Determine the [x, y] coordinate at the center of the cell enclosing the given text.  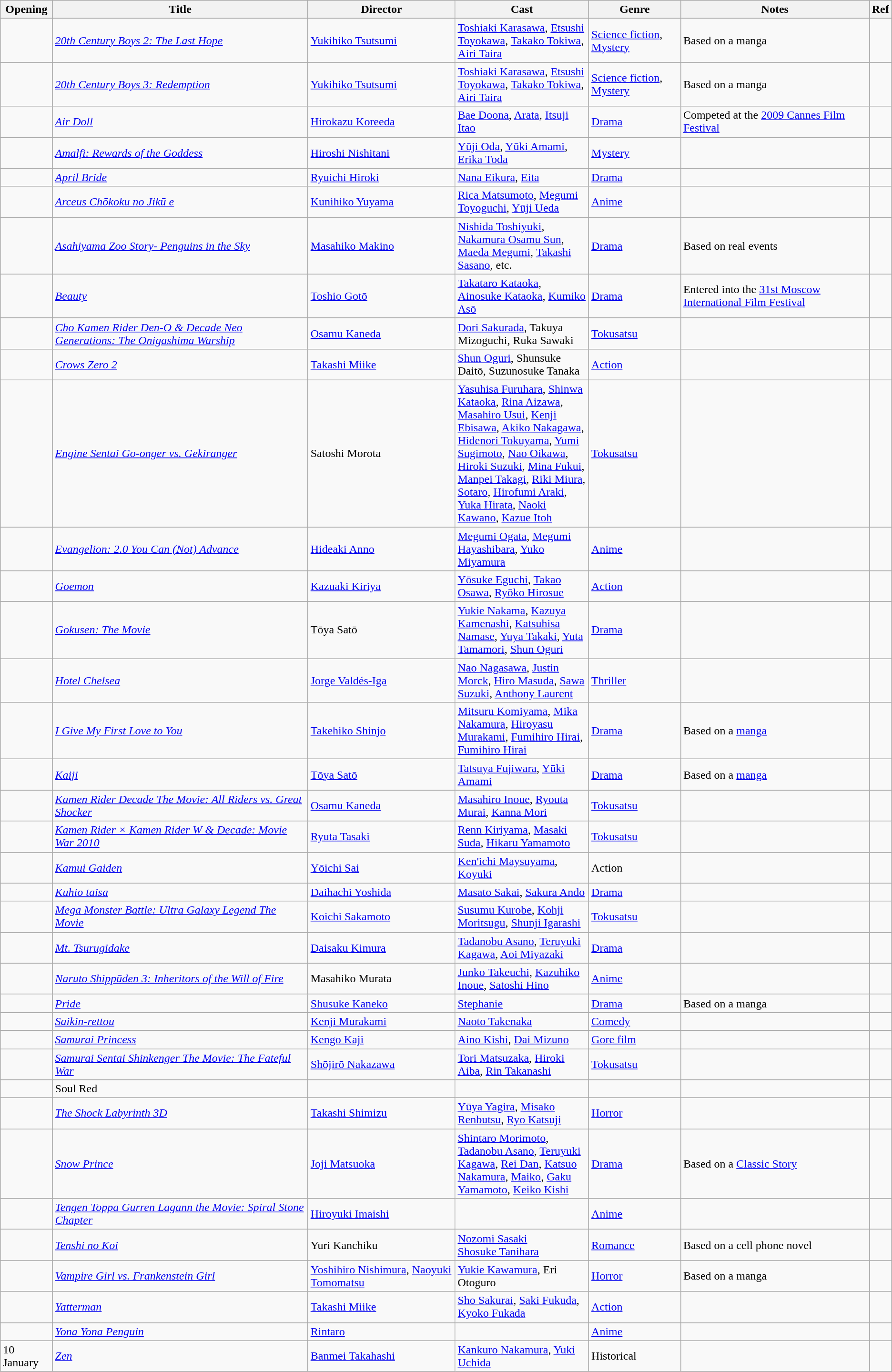
Sho Sakurai, Saki Fukuda, Kyoko Fukada [522, 1307]
Rintaro [381, 1331]
Yukie Kawamura, Eri Otoguro [522, 1276]
Goemon [180, 586]
Nozomi SasakiShosuke Tanihara [522, 1245]
Dori Sakurada, Takuya Mizoguchi, Ruka Sawaki [522, 334]
Joji Matsuoka [381, 1164]
Arceus Chōkoku no Jikū e [180, 202]
Tatsuya Fujiwara, Yūki Amami [522, 775]
Susumu Kurobe, Kohji Moritsugu, Shunji Igarashi [522, 917]
Masahiko Makino [381, 246]
April Bride [180, 177]
Yōsuke Eguchi, Takao Osawa, Ryōko Hirosue [522, 586]
Yoshihiro Nishimura, Naoyuki Tomomatsu [381, 1276]
Shusuke Kaneko [381, 1003]
Kamen Rider × Kamen Rider W & Decade: Movie War 2010 [180, 837]
Shintaro Morimoto, Tadanobu Asano, Teruyuki Kagawa, Rei Dan, Katsuo Nakamura, Maiko, Gaku Yamamoto, Keiko Kishi [522, 1164]
Opening [27, 10]
Kuhio taisa [180, 892]
10 January [27, 1356]
Toshio Gotō [381, 296]
Kunihiko Yuyama [381, 202]
Tenshi no Koi [180, 1245]
Romance [635, 1245]
Takehiko Shinjo [381, 731]
Title [180, 10]
Hiroshi Nishitani [381, 152]
Ryuichi Hiroki [381, 177]
Daihachi Yoshida [381, 892]
Nana Eikura, Eita [522, 177]
Tadanobu Asano, Teruyuki Kagawa, Aoi Miyazaki [522, 947]
Genre [635, 10]
Mega Monster Battle: Ultra Galaxy Legend The Movie [180, 917]
Kazuaki Kiriya [381, 586]
Daisaku Kimura [381, 947]
Vampire Girl vs. Frankenstein Girl [180, 1276]
Samurai Sentai Shinkenger The Movie: The Fateful War [180, 1064]
Director [381, 10]
Hirokazu Koreeda [381, 122]
Megumi Ogata, Megumi Hayashibara, Yuko Miyamura [522, 549]
Nishida Toshiyuki, Nakamura Osamu Sun, Maeda Megumi, Takashi Sasano, etc. [522, 246]
Based on a Classic Story [775, 1164]
Zen [180, 1356]
20th Century Boys 2: The Last Hope [180, 41]
Kengo Kaji [381, 1039]
Nao Nagasawa, Justin Morck, Hiro Masuda, Sawa Suzuki, Anthony Laurent [522, 681]
Aino Kishi, Dai Mizuno [522, 1039]
Thriller [635, 681]
Ryuta Tasaki [381, 837]
Mt. Tsurugidake [180, 947]
Engine Sentai Go-onger vs. Gekiranger [180, 453]
Yukie Nakama, Kazuya Kamenashi, Katsuhisa Namase, Yuya Takaki, Yuta Tamamori, Shun Oguri [522, 630]
Soul Red [180, 1089]
Cast [522, 10]
Takashi Shimizu [381, 1113]
Kenji Murakami [381, 1021]
I Give My First Love to You [180, 731]
Naoto Takenaka [522, 1021]
Jorge Valdés-Iga [381, 681]
Beauty [180, 296]
Satoshi Morota [381, 453]
Saikin-rettou [180, 1021]
Evangelion: 2.0 You Can (Not) Advance [180, 549]
Naruto Shippūden 3: Inheritors of the Will of Fire [180, 979]
Amalfi: Rewards of the Goddess [180, 152]
Kamen Rider Decade The Movie: All Riders vs. Great Shocker [180, 805]
Yōichi Sai [381, 867]
Takataro Kataoka, Ainosuke Kataoka, Kumiko Asō [522, 296]
Competed at the 2009 Cannes Film Festival [775, 122]
Gokusen: The Movie [180, 630]
Renn Kiriyama, Masaki Suda, Hikaru Yamamoto [522, 837]
Snow Prince [180, 1164]
Tengen Toppa Gurren Lagann the Movie: Spiral Stone Chapter [180, 1214]
Stephanie [522, 1003]
Shōjirō Nakazawa [381, 1064]
Notes [775, 10]
Yatterman [180, 1307]
Air Doll [180, 122]
Kankuro Nakamura, Yuki Uchida [522, 1356]
Koichi Sakamoto [381, 917]
Yona Yona Penguin [180, 1331]
Yūya Yagira, Misako Renbutsu, Ryo Katsuji [522, 1113]
Crows Zero 2 [180, 364]
Rica Matsumoto, Megumi Toyoguchi, Yūji Ueda [522, 202]
Mitsuru Komiyama, Mika Nakamura, Hiroyasu Murakami, Fumihiro Hirai, Fumihiro Hirai [522, 731]
Historical [635, 1356]
Pride [180, 1003]
The Shock Labyrinth 3D [180, 1113]
Junko Takeuchi, Kazuhiko Inoue, Satoshi Hino [522, 979]
Samurai Princess [180, 1039]
Bae Doona, Arata, Itsuji Itao [522, 122]
Hiroyuki Imaishi [381, 1214]
Entered into the 31st Moscow International Film Festival [775, 296]
Ken'ichi Maysuyama, Koyuki [522, 867]
Cho Kamen Rider Den-O & Decade Neo Generations: The Onigashima Warship [180, 334]
Gore film [635, 1039]
Hotel Chelsea [180, 681]
Asahiyama Zoo Story- Penguins in the Sky [180, 246]
Based on real events [775, 246]
Ref [881, 10]
Yūji Oda, Yūki Amami, Erika Toda [522, 152]
Kamui Gaiden [180, 867]
Yuri Kanchiku [381, 1245]
Masato Sakai, Sakura Ando [522, 892]
Comedy [635, 1021]
Mystery [635, 152]
Masahiro Inoue, Ryouta Murai, Kanna Mori [522, 805]
Based on a cell phone novel [775, 1245]
Shun Oguri, Shunsuke Daitō, Suzunosuke Tanaka [522, 364]
Banmei Takahashi [381, 1356]
Hideaki Anno [381, 549]
20th Century Boys 3: Redemption [180, 84]
Masahiko Murata [381, 979]
Tori Matsuzaka, Hiroki Aiba, Rin Takanashi [522, 1064]
Kaiji [180, 775]
